Return the (x, y) coordinate for the center point of the cell that contains the specified text.  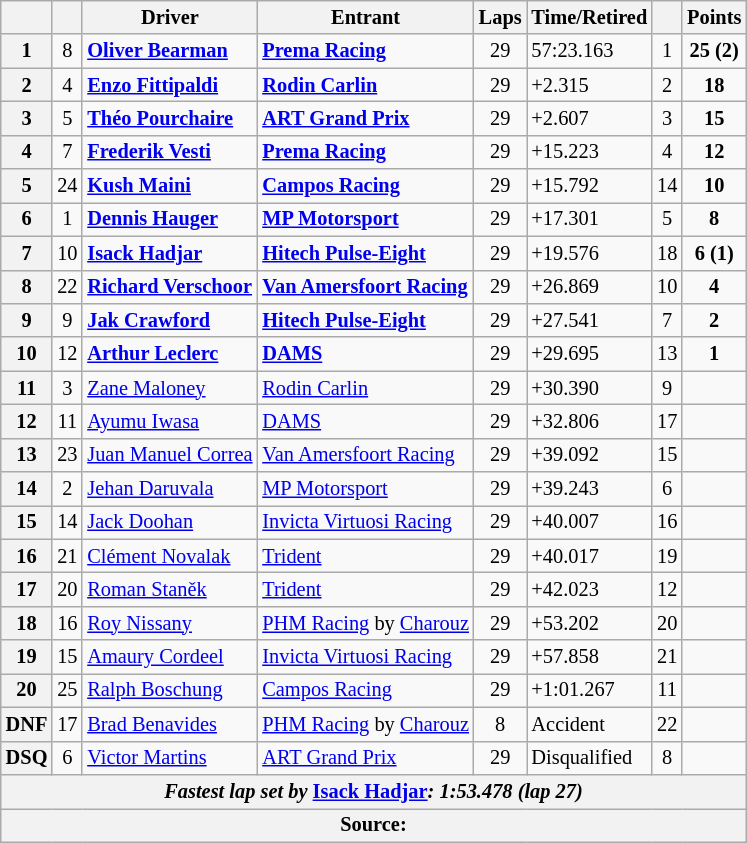
+40.007 (590, 522)
Brad Benavides (170, 724)
+2.315 (590, 85)
Frederik Vesti (170, 152)
+42.023 (590, 589)
6 (1) (714, 253)
Roman Staněk (170, 589)
+27.541 (590, 320)
Time/Retired (590, 17)
DNF (27, 724)
Ralph Boschung (170, 690)
23 (67, 455)
Jack Doohan (170, 522)
Jehan Daruvala (170, 489)
Entrant (365, 17)
Driver (170, 17)
Théo Pourchaire (170, 118)
Juan Manuel Correa (170, 455)
Amaury Cordeel (170, 657)
Arthur Leclerc (170, 354)
Enzo Fittipaldi (170, 85)
Victor Martins (170, 758)
+32.806 (590, 421)
Points (714, 17)
+57.858 (590, 657)
Kush Maini (170, 186)
Ayumu Iwasa (170, 421)
Disqualified (590, 758)
+39.243 (590, 489)
Dennis Hauger (170, 219)
Fastest lap set by Isack Hadjar: 1:53.478 (lap 27) (374, 791)
+26.869 (590, 287)
Oliver Bearman (170, 51)
25 (2) (714, 51)
Laps (500, 17)
+30.390 (590, 388)
24 (67, 186)
+17.301 (590, 219)
+19.576 (590, 253)
57:23.163 (590, 51)
Jak Crawford (170, 320)
+1:01.267 (590, 690)
25 (67, 690)
Source: (374, 825)
Clément Novalak (170, 556)
Accident (590, 724)
+15.792 (590, 186)
Zane Maloney (170, 388)
+53.202 (590, 623)
+39.092 (590, 455)
+15.223 (590, 152)
Roy Nissany (170, 623)
+2.607 (590, 118)
DSQ (27, 758)
Richard Verschoor (170, 287)
+29.695 (590, 354)
Isack Hadjar (170, 253)
+40.017 (590, 556)
